Return the (x, y) coordinate for the center point of the cell that contains the specified text.  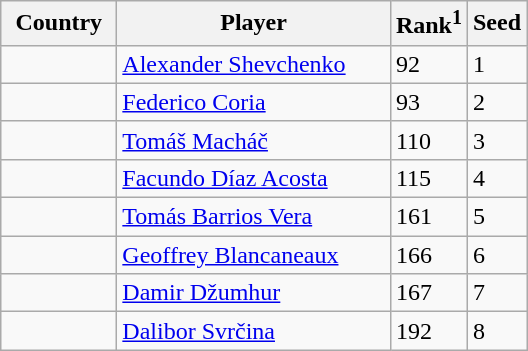
Geoffrey Blancaneaux (254, 255)
4 (496, 178)
110 (428, 140)
Rank1 (428, 24)
1 (496, 64)
Tomás Barrios Vera (254, 217)
Tomáš Macháč (254, 140)
Country (59, 24)
6 (496, 255)
167 (428, 293)
8 (496, 331)
93 (428, 102)
92 (428, 64)
5 (496, 217)
Seed (496, 24)
Player (254, 24)
Dalibor Svrčina (254, 331)
166 (428, 255)
Facundo Díaz Acosta (254, 178)
2 (496, 102)
Federico Coria (254, 102)
161 (428, 217)
Alexander Shevchenko (254, 64)
Damir Džumhur (254, 293)
3 (496, 140)
7 (496, 293)
192 (428, 331)
115 (428, 178)
